Find where the given text appears and provide that cell's center as (x, y) coordinate. 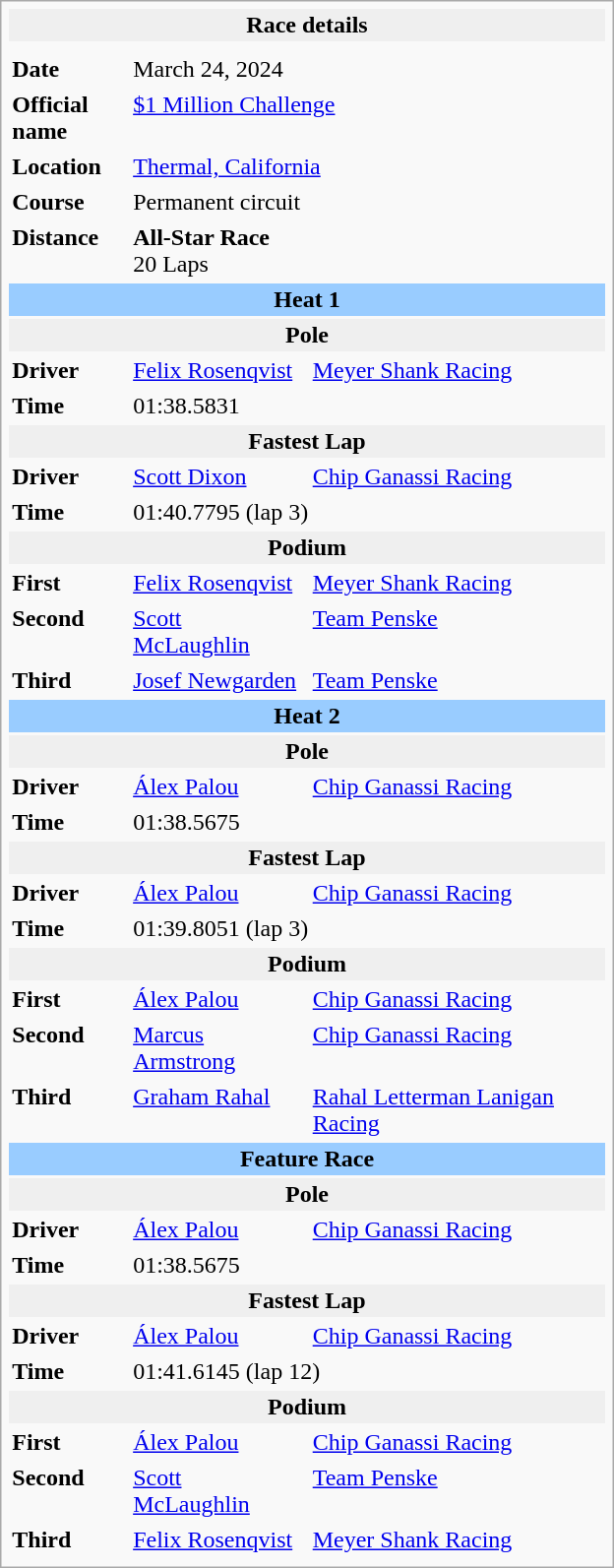
Rahal Letterman Lanigan Racing (458, 1110)
Location (68, 167)
01:41.6145 (lap 12) (368, 1372)
Course (68, 203)
Thermal, California (368, 167)
01:39.8051 (lap 3) (368, 929)
March 24, 2024 (218, 69)
Josef Newgarden (218, 681)
Official name (68, 118)
Race details (307, 26)
Distance (68, 251)
Scott Dixon (218, 476)
Feature Race (307, 1160)
All-Star Race20 Laps (368, 251)
01:38.5831 (368, 406)
Permanent circuit (368, 203)
Graham Rahal (218, 1110)
$1 Million Challenge (368, 118)
Date (68, 69)
Marcus Armstrong (218, 1048)
Heat 1 (307, 299)
01:40.7795 (lap 3) (368, 512)
Heat 2 (307, 717)
